Detect which cell encompasses the target text, then output its [X, Y] center coordinate. 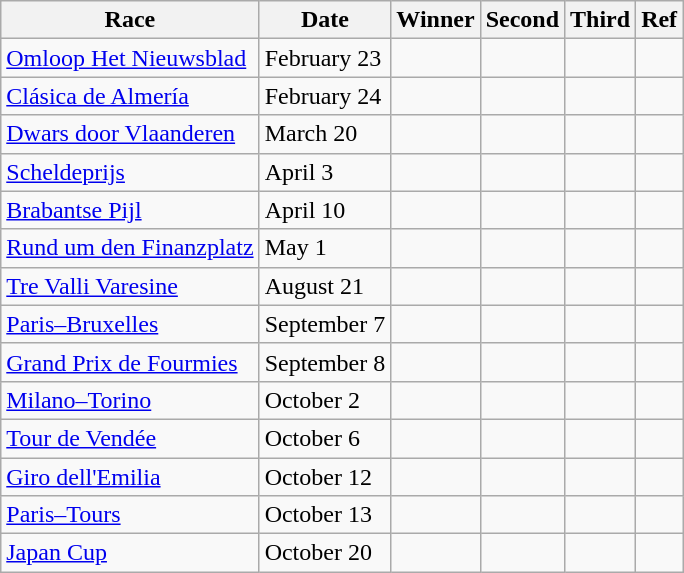
February 23 [325, 58]
Race [130, 20]
Clásica de Almería [130, 96]
Grand Prix de Fourmies [130, 362]
Paris–Tours [130, 515]
September 7 [325, 324]
Milano–Torino [130, 400]
Paris–Bruxelles [130, 324]
October 2 [325, 400]
February 24 [325, 96]
April 10 [325, 210]
May 1 [325, 248]
Second [522, 20]
Date [325, 20]
Rund um den Finanzplatz [130, 248]
Omloop Het Nieuwsblad [130, 58]
Tour de Vendée [130, 438]
October 13 [325, 515]
Tre Valli Varesine [130, 286]
Third [600, 20]
Brabantse Pijl [130, 210]
Giro dell'Emilia [130, 477]
September 8 [325, 362]
October 6 [325, 438]
Dwars door Vlaanderen [130, 134]
Scheldeprijs [130, 172]
October 20 [325, 553]
August 21 [325, 286]
March 20 [325, 134]
Winner [436, 20]
Ref [660, 20]
October 12 [325, 477]
Japan Cup [130, 553]
April 3 [325, 172]
